Determine the (X, Y) coordinate at the center of the cell enclosing the given text.  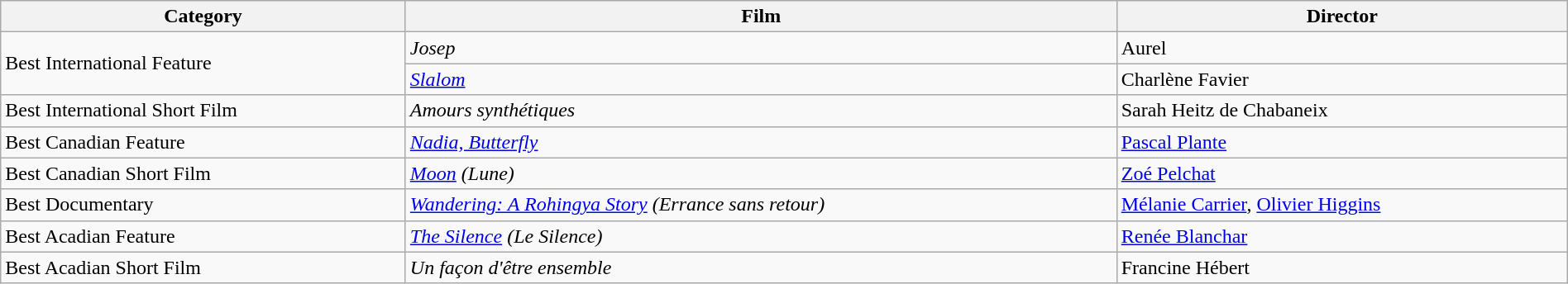
Mélanie Carrier, Olivier Higgins (1341, 205)
Best Canadian Feature (203, 142)
The Silence (Le Silence) (761, 236)
Zoé Pelchat (1341, 173)
Best Acadian Feature (203, 236)
Best International Feature (203, 64)
Moon (Lune) (761, 173)
Nadia, Butterfly (761, 142)
Josep (761, 48)
Wandering: A Rohingya Story (Errance sans retour) (761, 205)
Director (1341, 17)
Un façon d'être ensemble (761, 267)
Best Canadian Short Film (203, 173)
Best Acadian Short Film (203, 267)
Category (203, 17)
Francine Hébert (1341, 267)
Renée Blanchar (1341, 236)
Charlène Favier (1341, 79)
Best Documentary (203, 205)
Sarah Heitz de Chabaneix (1341, 111)
Pascal Plante (1341, 142)
Best International Short Film (203, 111)
Amours synthétiques (761, 111)
Film (761, 17)
Slalom (761, 79)
Aurel (1341, 48)
